Detect which cell encompasses the target text, then output its [x, y] center coordinate. 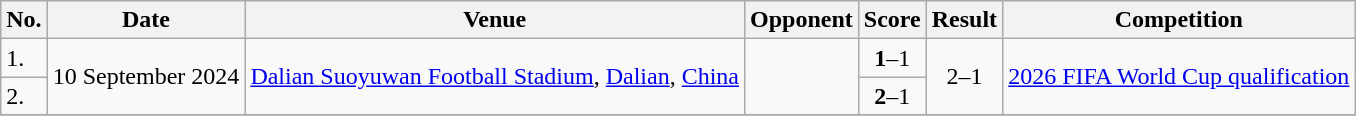
Dalian Suoyuwan Football Stadium, Dalian, China [495, 77]
1. [24, 58]
Competition [1179, 20]
Result [964, 20]
10 September 2024 [146, 77]
Date [146, 20]
2. [24, 96]
2026 FIFA World Cup qualification [1179, 77]
No. [24, 20]
Venue [495, 20]
Score [892, 20]
1–1 [892, 58]
Opponent [802, 20]
